Provide the [x, y] coordinate of the cell's center where the given text is located.  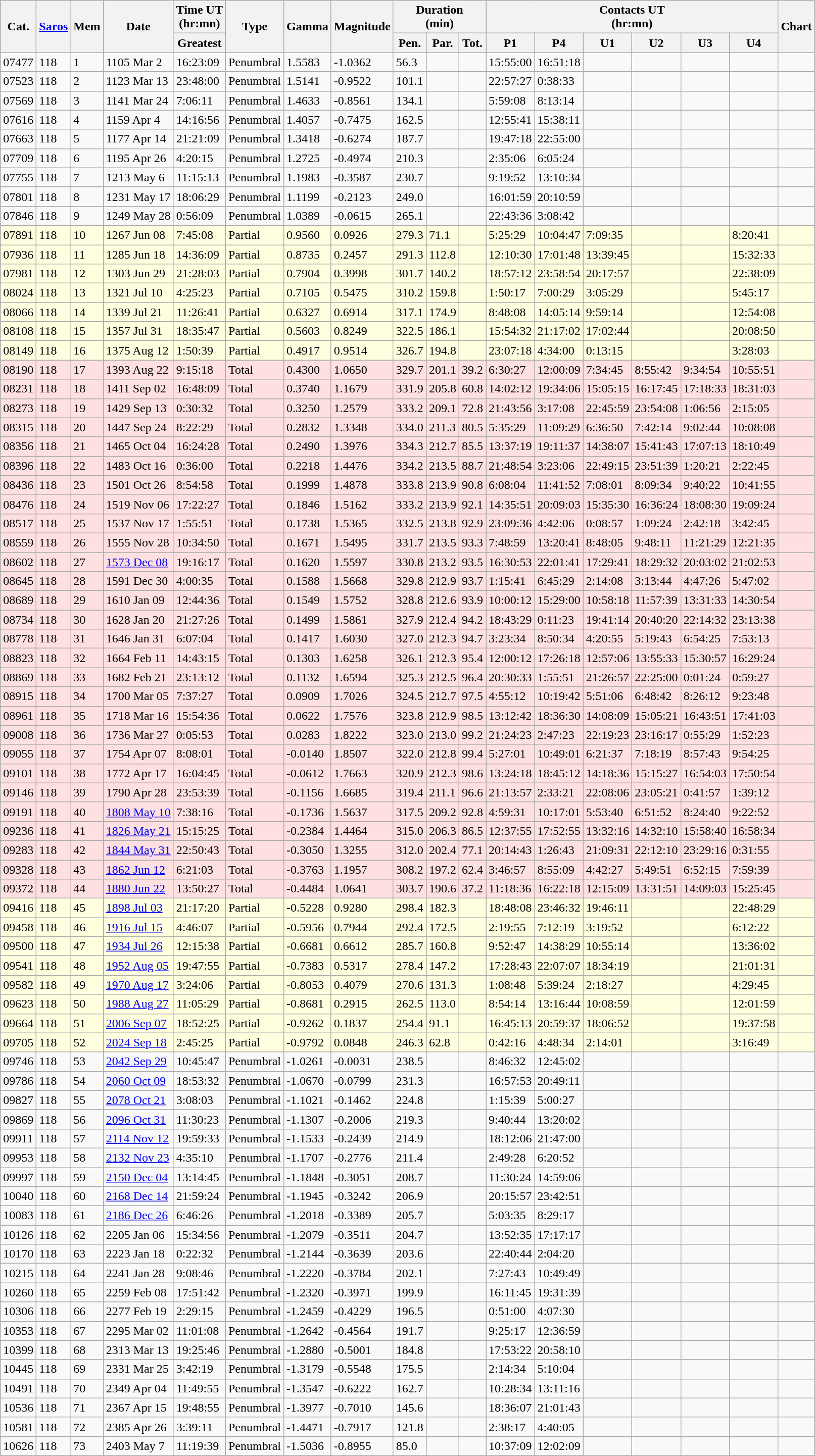
94.7 [472, 639]
08315 [18, 427]
-0.0612 [308, 773]
1808 May 10 [138, 812]
15:41:43 [656, 446]
1.1957 [362, 869]
254.4 [409, 1023]
92.9 [472, 523]
162.5 [409, 120]
246.3 [409, 1042]
33 [87, 677]
20:30:33 [510, 677]
11:49:55 [199, 1388]
14:36:09 [199, 254]
1 [87, 62]
5:27:01 [510, 754]
18:48:08 [510, 908]
326.7 [409, 350]
Cat. [18, 26]
7:12:19 [559, 927]
5:10:04 [559, 1369]
1.8507 [362, 754]
9:34:54 [705, 370]
18:10:49 [754, 446]
11:30:23 [199, 1119]
4:47:26 [705, 581]
9 [87, 216]
19:25:46 [199, 1350]
Type [255, 26]
10626 [18, 1446]
1501 Oct 26 [138, 485]
1123 Mar 13 [138, 81]
10306 [18, 1312]
19:11:37 [559, 446]
-0.0031 [362, 1062]
3:39:11 [199, 1427]
09008 [18, 735]
13:39:45 [607, 254]
20:08:50 [754, 331]
07663 [18, 139]
0.1846 [308, 504]
334.2 [409, 466]
6:52:15 [705, 869]
1.3418 [308, 139]
194.8 [443, 350]
07569 [18, 101]
1141 Mar 24 [138, 101]
11:41:52 [559, 485]
319.4 [409, 792]
3 [87, 101]
5:49:51 [656, 869]
20:09:03 [559, 504]
1321 Jul 10 [138, 293]
14:38:29 [559, 946]
1285 Jun 18 [138, 254]
8:29:17 [559, 1216]
4:20:55 [607, 639]
2:38:17 [510, 1427]
16:45:13 [510, 1023]
0.2218 [308, 466]
37 [87, 754]
18:36:30 [559, 716]
1519 Nov 06 [138, 504]
U4 [754, 43]
09869 [18, 1119]
16:24:28 [199, 446]
1.5637 [362, 812]
199.9 [409, 1292]
5:25:29 [510, 235]
209.1 [443, 408]
-0.6681 [308, 946]
46 [87, 927]
9:48:11 [656, 542]
10:34:50 [199, 542]
13:12:42 [510, 716]
16 [87, 350]
0.2457 [362, 254]
23:29:16 [705, 850]
20:17:57 [607, 274]
331.9 [409, 389]
2241 Jan 28 [138, 1273]
1.6258 [362, 658]
56 [87, 1119]
16:58:34 [754, 831]
93.3 [472, 542]
317.5 [409, 812]
Pen. [409, 43]
21:01:31 [754, 966]
230.7 [409, 177]
6:21:03 [199, 869]
52 [87, 1042]
2385 Apr 26 [138, 1427]
1.5752 [362, 600]
308.2 [409, 869]
12:02:09 [559, 1446]
1970 Aug 17 [138, 985]
17:41:03 [754, 716]
2 [87, 81]
07523 [18, 81]
0.0926 [362, 235]
1736 Mar 27 [138, 735]
55 [87, 1100]
1393 Aug 22 [138, 370]
4:20:15 [199, 158]
18:34:19 [607, 966]
0:31:55 [754, 850]
98.6 [472, 773]
25 [87, 523]
18 [87, 389]
1:08:48 [510, 985]
147.2 [443, 966]
09191 [18, 812]
0:08:57 [607, 523]
10040 [18, 1196]
17:52:55 [559, 831]
-1.1307 [308, 1119]
2205 Jan 06 [138, 1235]
14:43:15 [199, 658]
7:45:08 [199, 235]
08066 [18, 312]
Magnitude [362, 26]
08024 [18, 293]
38 [87, 773]
6:30:27 [510, 370]
21:27:26 [199, 620]
1844 May 31 [138, 850]
15:15:25 [199, 831]
162.7 [409, 1388]
09746 [18, 1062]
312.0 [409, 850]
10:49:49 [559, 1273]
23:58:54 [559, 274]
12:15:09 [607, 889]
1:06:56 [705, 408]
-1.1021 [308, 1100]
2313 Mar 13 [138, 1350]
07709 [18, 158]
-0.6274 [362, 139]
11:26:41 [199, 312]
298.4 [409, 908]
07936 [18, 254]
90.8 [472, 485]
13:11:16 [559, 1388]
0.9280 [362, 908]
13:31:51 [656, 889]
-0.5956 [308, 927]
16:01:59 [510, 196]
182.3 [443, 908]
70 [87, 1388]
1.5861 [362, 620]
1682 Feb 21 [138, 677]
22:14:32 [705, 620]
210.3 [409, 158]
-0.5228 [308, 908]
1:39:12 [754, 792]
187.7 [409, 139]
92.8 [472, 812]
-0.8053 [308, 985]
1.5668 [362, 581]
09827 [18, 1100]
1.6685 [362, 792]
334.0 [409, 427]
0.8735 [308, 254]
191.7 [409, 1331]
44 [87, 889]
07801 [18, 196]
Tot. [472, 43]
0.3740 [308, 389]
2:35:06 [510, 158]
270.6 [409, 985]
20:03:02 [705, 562]
1934 Jul 26 [138, 946]
1.5597 [362, 562]
08356 [18, 446]
334.3 [409, 446]
2006 Sep 07 [138, 1023]
13:52:35 [510, 1235]
1.1199 [308, 196]
4:55:12 [510, 696]
17:18:33 [705, 389]
5:03:35 [510, 1216]
17:01:48 [559, 254]
205.7 [409, 1216]
-0.5001 [362, 1350]
4:00:35 [199, 581]
291.3 [409, 254]
2:14:34 [510, 1369]
2132 Nov 23 [138, 1158]
1.3348 [362, 427]
14:38:07 [607, 446]
22:55:00 [559, 139]
19:47:18 [510, 139]
1.7576 [362, 716]
67 [87, 1331]
1.4057 [308, 120]
-1.1533 [308, 1138]
22:50:43 [199, 850]
11:30:24 [510, 1177]
0.0848 [362, 1042]
3:05:29 [607, 293]
56.3 [409, 62]
14:59:06 [559, 1177]
8:09:34 [656, 485]
08396 [18, 466]
2:14:01 [607, 1042]
98.5 [472, 716]
10170 [18, 1254]
22:08:06 [607, 792]
8:48:08 [510, 312]
327.0 [409, 639]
209.2 [443, 812]
14:09:03 [705, 889]
45 [87, 908]
5:39:24 [559, 985]
249.0 [409, 196]
5 [87, 139]
08436 [18, 485]
1:15:41 [510, 581]
16:30:53 [510, 562]
0.9560 [308, 235]
14:02:12 [510, 389]
23:13:38 [754, 620]
323.8 [409, 716]
23:13:12 [199, 677]
1.5162 [362, 504]
10:37:09 [510, 1446]
201.1 [443, 370]
18:06:52 [607, 1023]
323.0 [409, 735]
184.8 [409, 1350]
12:00:09 [559, 370]
1105 Mar 2 [138, 62]
-0.2006 [362, 1119]
17:26:18 [559, 658]
0:05:53 [199, 735]
175.5 [409, 1369]
1177 Apr 14 [138, 139]
11:18:36 [510, 889]
1195 Apr 26 [138, 158]
93.7 [472, 581]
47 [87, 946]
3:08:03 [199, 1100]
1.3255 [362, 850]
315.0 [409, 831]
7:38:16 [199, 812]
9:54:25 [754, 754]
54 [87, 1081]
08961 [18, 716]
0.0622 [308, 716]
204.7 [409, 1235]
3:42:45 [754, 523]
121.8 [409, 1427]
69 [87, 1369]
15:25:45 [754, 889]
08517 [18, 523]
15:32:33 [754, 254]
20:14:43 [510, 850]
-0.7917 [362, 1427]
12 [87, 274]
0.5317 [362, 966]
1303 Jun 29 [138, 274]
0.1999 [308, 485]
07755 [18, 177]
48 [87, 966]
1.5495 [362, 542]
1591 Dec 30 [138, 581]
1:26:43 [559, 850]
2:14:08 [607, 581]
-0.4229 [362, 1312]
24 [87, 504]
8:24:40 [705, 812]
72.8 [472, 408]
18:52:25 [199, 1023]
15:54:32 [510, 331]
-1.4471 [308, 1427]
1267 Jun 08 [138, 235]
213.0 [443, 735]
U3 [705, 43]
322.5 [409, 331]
-1.1848 [308, 1177]
21:26:57 [607, 677]
-1.3547 [308, 1388]
10083 [18, 1216]
21:01:43 [559, 1408]
57 [87, 1138]
91.1 [443, 1023]
11:57:39 [656, 600]
23:16:17 [656, 735]
322.0 [409, 754]
17:53:22 [510, 1350]
17:29:41 [607, 562]
16:57:53 [510, 1081]
0.1588 [308, 581]
39 [87, 792]
19:47:55 [199, 966]
205.8 [443, 389]
0.1549 [308, 600]
14:35:51 [510, 504]
11:05:29 [199, 1004]
2:18:27 [607, 985]
-1.0362 [362, 62]
14 [87, 312]
16:22:18 [559, 889]
3:16:49 [754, 1042]
6:20:52 [559, 1158]
3:23:06 [559, 466]
23:51:39 [656, 466]
1772 Apr 17 [138, 773]
22:48:29 [754, 908]
292.4 [409, 927]
99.4 [472, 754]
09236 [18, 831]
1916 Jul 15 [138, 927]
65 [87, 1292]
320.9 [409, 773]
6:05:24 [559, 158]
23:09:36 [510, 523]
1718 Mar 16 [138, 716]
7:59:39 [754, 869]
41 [87, 831]
09055 [18, 754]
2042 Sep 29 [138, 1062]
39.2 [472, 370]
21:21:09 [199, 139]
73 [87, 1446]
-1.2642 [308, 1331]
09101 [18, 773]
Chart [796, 26]
09372 [18, 889]
1:20:21 [705, 466]
7:53:13 [754, 639]
15:35:30 [607, 504]
60.8 [472, 389]
-0.3389 [362, 1216]
12:54:08 [754, 312]
4 [87, 120]
9:40:22 [705, 485]
09582 [18, 985]
12:10:30 [510, 254]
0:01:24 [705, 677]
231.3 [409, 1081]
96.4 [472, 677]
159.8 [443, 293]
2186 Dec 26 [138, 1216]
8:46:32 [510, 1062]
-1.0261 [308, 1062]
2259 Feb 08 [138, 1292]
8:55:42 [656, 370]
07477 [18, 62]
-0.9262 [308, 1023]
8:54:14 [510, 1004]
08108 [18, 331]
11:19:39 [199, 1446]
6:51:52 [656, 812]
10:08:59 [607, 1004]
328.8 [409, 600]
12:57:06 [607, 658]
1880 Jun 22 [138, 889]
1610 Jan 09 [138, 600]
08689 [18, 600]
2:22:45 [754, 466]
16:11:45 [510, 1292]
92.1 [472, 504]
19:31:39 [559, 1292]
15:38:11 [559, 120]
1:50:39 [199, 350]
07616 [18, 120]
1.4476 [362, 466]
0:42:16 [510, 1042]
2223 Jan 18 [138, 1254]
224.8 [409, 1100]
1447 Sep 24 [138, 427]
7:27:43 [510, 1273]
190.6 [443, 889]
-0.0140 [308, 754]
1.6030 [362, 639]
0.1417 [308, 639]
1.4633 [308, 101]
2295 Mar 02 [138, 1331]
13:36:02 [754, 946]
326.1 [409, 658]
85.5 [472, 446]
11:01:08 [199, 1331]
93.9 [472, 600]
13 [87, 293]
09664 [18, 1023]
1249 May 28 [138, 216]
285.7 [409, 946]
21 [87, 446]
19:09:24 [754, 504]
7:42:14 [656, 427]
12:55:41 [510, 120]
72 [87, 1427]
-0.4564 [362, 1331]
Saros [54, 26]
6:08:04 [510, 485]
14:08:09 [607, 716]
1:50:17 [510, 293]
3:17:08 [559, 408]
0.3998 [362, 274]
09953 [18, 1158]
12:15:38 [199, 946]
2:45:25 [199, 1042]
-0.9522 [362, 81]
-0.8681 [308, 1004]
2:42:18 [705, 523]
Contacts UT(hr:mn) [632, 17]
20:15:57 [510, 1196]
15:29:00 [559, 600]
10581 [18, 1427]
22:43:36 [510, 216]
08823 [18, 658]
2060 Oct 09 [138, 1081]
1213 May 6 [138, 177]
U1 [607, 43]
0.5475 [362, 293]
13:55:33 [656, 658]
0.4917 [308, 350]
22:12:10 [656, 850]
0.7944 [362, 927]
10:58:18 [607, 600]
20:59:37 [559, 1023]
6 [87, 158]
18:29:32 [656, 562]
19:59:33 [199, 1138]
Date [138, 26]
19 [87, 408]
P4 [559, 43]
8:54:58 [199, 485]
-1.2018 [308, 1216]
0:36:00 [199, 466]
13:50:27 [199, 889]
14:30:54 [754, 600]
22 [87, 466]
59 [87, 1177]
0.3250 [308, 408]
1.2579 [362, 408]
-1.0670 [308, 1081]
1988 Aug 27 [138, 1004]
0.7904 [308, 274]
1.5141 [308, 81]
330.8 [409, 562]
1.1983 [308, 177]
19:34:06 [559, 389]
9:02:44 [705, 427]
Gamma [308, 26]
332.5 [409, 523]
21:24:23 [510, 735]
0:41:57 [705, 792]
28 [87, 581]
18:53:32 [199, 1081]
7:37:27 [199, 696]
18:57:12 [510, 274]
21:47:00 [559, 1138]
12:01:59 [754, 1004]
10:00:12 [510, 600]
16:36:24 [656, 504]
17:22:27 [199, 504]
0.0283 [308, 735]
09500 [18, 946]
09623 [18, 1004]
0.4079 [362, 985]
08602 [18, 562]
16:04:45 [199, 773]
-1.2880 [308, 1350]
10:41:55 [754, 485]
-0.7383 [308, 966]
3:08:42 [559, 216]
-0.3050 [308, 850]
22:01:41 [559, 562]
5:53:40 [607, 812]
213.2 [443, 562]
18:35:47 [199, 331]
-0.3587 [362, 177]
71.1 [443, 235]
2:33:21 [559, 792]
331.7 [409, 542]
-1.3977 [308, 1408]
2349 Apr 04 [138, 1388]
23:42:51 [559, 1196]
1.2725 [308, 158]
49 [87, 985]
186.1 [443, 331]
20:49:11 [559, 1081]
212.6 [443, 600]
20:58:10 [559, 1350]
21:48:54 [510, 466]
1.0641 [362, 889]
1628 Jan 20 [138, 620]
1:09:24 [656, 523]
2096 Oct 31 [138, 1119]
08645 [18, 581]
112.8 [443, 254]
9:22:52 [754, 812]
1573 Dec 08 [138, 562]
0:13:15 [607, 350]
16:23:09 [199, 62]
-0.0615 [362, 216]
0:38:33 [559, 81]
11:21:29 [705, 542]
2403 May 7 [138, 1446]
9:08:46 [199, 1273]
1664 Feb 11 [138, 658]
4:42:27 [607, 869]
3:13:44 [656, 581]
-1.3179 [308, 1369]
1.4878 [362, 485]
7:48:59 [510, 542]
17:07:13 [705, 446]
10 [87, 235]
18:31:03 [754, 389]
0.1620 [308, 562]
19:41:14 [607, 620]
09541 [18, 966]
3:46:57 [510, 869]
U2 [656, 43]
-1.2459 [308, 1312]
6:45:29 [559, 581]
08231 [18, 389]
7:34:45 [607, 370]
8:50:34 [559, 639]
0.1303 [308, 658]
0.2832 [308, 427]
94.2 [472, 620]
15 [87, 331]
16:54:03 [705, 773]
196.5 [409, 1312]
-0.4484 [308, 889]
4:29:45 [754, 985]
21:59:24 [199, 1196]
40 [87, 812]
1339 Jul 21 [138, 312]
213.8 [443, 523]
1.7663 [362, 773]
13:10:34 [559, 177]
145.6 [409, 1408]
Par. [443, 43]
310.2 [409, 293]
1:52:23 [754, 735]
5:59:08 [510, 101]
96.6 [472, 792]
23:54:08 [656, 408]
301.7 [409, 274]
18:06:29 [199, 196]
10:19:42 [559, 696]
15:54:36 [199, 716]
16:17:45 [656, 389]
5:47:02 [754, 581]
7 [87, 177]
0.5603 [308, 331]
8:57:43 [705, 754]
13:14:45 [199, 1177]
22:49:15 [607, 466]
23 [87, 485]
9:59:14 [607, 312]
2367 Apr 15 [138, 1408]
1.0650 [362, 370]
13:31:33 [705, 600]
21:13:57 [510, 792]
17:02:44 [607, 331]
0:56:09 [199, 216]
15:05:21 [656, 716]
11:09:29 [559, 427]
202.1 [409, 1273]
17:17:17 [559, 1235]
95.4 [472, 658]
22:40:44 [510, 1254]
113.0 [443, 1004]
-0.2123 [362, 196]
317.1 [409, 312]
-0.3511 [362, 1235]
10445 [18, 1369]
1.5583 [308, 62]
64 [87, 1273]
23:53:39 [199, 792]
-1.1707 [308, 1158]
1646 Jan 31 [138, 639]
15:05:15 [607, 389]
-0.1156 [308, 792]
23:05:21 [656, 792]
-0.8955 [362, 1446]
7:00:29 [559, 293]
19:46:11 [607, 908]
-0.9792 [308, 1042]
Time UT(hr:mn) [199, 17]
12:44:36 [199, 600]
9:19:52 [510, 177]
26 [87, 542]
07846 [18, 216]
206.9 [409, 1196]
93.5 [472, 562]
32 [87, 658]
-0.1736 [308, 812]
23:48:00 [199, 81]
0.6914 [362, 312]
0.1738 [308, 523]
1429 Sep 13 [138, 408]
15:15:27 [656, 773]
327.9 [409, 620]
-1.5036 [308, 1446]
-1.1945 [308, 1196]
77.1 [472, 850]
2331 Mar 25 [138, 1369]
08559 [18, 542]
-0.3051 [362, 1177]
80.5 [472, 427]
21:09:31 [607, 850]
2:29:15 [199, 1312]
2150 Dec 04 [138, 1177]
4:46:07 [199, 927]
1.3976 [362, 446]
324.5 [409, 696]
134.1 [409, 101]
08869 [18, 677]
22:38:09 [754, 274]
22:45:59 [607, 408]
29 [87, 600]
206.3 [443, 831]
37.2 [472, 889]
4:25:23 [199, 293]
-0.4974 [362, 158]
19:16:17 [199, 562]
8 [87, 196]
58 [87, 1158]
22:57:27 [510, 81]
4:48:34 [559, 1042]
1465 Oct 04 [138, 446]
211.3 [443, 427]
08915 [18, 696]
-0.2776 [362, 1158]
0.1837 [362, 1023]
-1.2079 [308, 1235]
85.0 [409, 1446]
6:46:26 [199, 1216]
9:40:44 [510, 1119]
4:40:05 [559, 1427]
07981 [18, 274]
5:00:27 [559, 1100]
16:48:09 [199, 389]
12:37:55 [510, 831]
11 [87, 254]
8:48:05 [607, 542]
7:08:01 [607, 485]
8:26:12 [705, 696]
-0.7475 [362, 120]
8:08:01 [199, 754]
18:08:30 [705, 504]
0:11:23 [559, 620]
18:12:06 [510, 1138]
5:19:43 [656, 639]
10260 [18, 1292]
10536 [18, 1408]
0:59:27 [754, 677]
279.3 [409, 235]
34 [87, 696]
-0.3763 [308, 869]
4:07:30 [559, 1312]
197.2 [443, 869]
0.1499 [308, 620]
13:24:18 [510, 773]
0.1132 [308, 677]
88.7 [472, 466]
86.5 [472, 831]
6:21:37 [607, 754]
238.5 [409, 1062]
2114 Nov 12 [138, 1138]
0.1671 [308, 542]
-1.2320 [308, 1292]
0:51:00 [510, 1312]
1862 Jun 12 [138, 869]
6:07:04 [199, 639]
0.6327 [308, 312]
214.9 [409, 1138]
53 [87, 1062]
17:28:43 [510, 966]
1555 Nov 28 [138, 542]
22:07:07 [559, 966]
71 [87, 1408]
15:30:57 [705, 658]
-0.2384 [308, 831]
19:37:58 [754, 1023]
1231 May 17 [138, 196]
09997 [18, 1177]
1.1679 [362, 389]
1375 Aug 12 [138, 350]
30 [87, 620]
2:15:05 [754, 408]
202.4 [443, 850]
10:28:34 [510, 1388]
12:21:35 [754, 542]
27 [87, 562]
08273 [18, 408]
1.0389 [308, 216]
16:29:24 [754, 658]
20:40:20 [656, 620]
17:50:54 [754, 773]
51 [87, 1023]
15:34:56 [199, 1235]
13:32:16 [607, 831]
7:18:19 [656, 754]
211.1 [443, 792]
9:15:18 [199, 370]
131.3 [443, 985]
-0.6222 [362, 1388]
-0.2439 [362, 1138]
3:23:34 [510, 639]
325.3 [409, 677]
08476 [18, 504]
17 [87, 370]
10:55:51 [754, 370]
1:15:39 [510, 1100]
-0.8561 [362, 101]
1.4464 [362, 831]
18:45:12 [559, 773]
172.5 [443, 927]
1159 Apr 4 [138, 120]
4:59:31 [510, 812]
11:15:13 [199, 177]
-1.2144 [308, 1254]
97.5 [472, 696]
20:10:59 [559, 196]
-0.3784 [362, 1273]
09146 [18, 792]
10:45:47 [199, 1062]
265.1 [409, 216]
2:04:20 [559, 1254]
208.7 [409, 1177]
219.3 [409, 1119]
42 [87, 850]
140.2 [443, 274]
66 [87, 1312]
10:17:01 [559, 812]
08149 [18, 350]
2024 Sep 18 [138, 1042]
3:28:03 [754, 350]
2277 Feb 19 [138, 1312]
12:36:59 [559, 1331]
0:30:32 [199, 408]
1.7026 [362, 696]
212.8 [443, 754]
-1.2220 [308, 1273]
08734 [18, 620]
0.7105 [308, 293]
12:00:12 [510, 658]
-0.3639 [362, 1254]
0.8249 [362, 331]
1411 Sep 02 [138, 389]
1790 Apr 28 [138, 792]
23:07:18 [510, 350]
6:12:22 [754, 927]
3:19:52 [607, 927]
99.2 [472, 735]
14:18:36 [607, 773]
1754 Apr 07 [138, 754]
8:55:09 [559, 869]
19:48:55 [199, 1408]
P1 [510, 43]
8:20:41 [754, 235]
2078 Oct 21 [138, 1100]
101.1 [409, 81]
7:06:11 [199, 101]
203.6 [409, 1254]
3:24:06 [199, 985]
Greatest [199, 43]
-0.7010 [362, 1408]
1700 Mar 05 [138, 696]
211.4 [409, 1158]
16:43:51 [705, 716]
262.5 [409, 1004]
1537 Nov 17 [138, 523]
-0.3242 [362, 1196]
15:58:40 [705, 831]
9:23:48 [754, 696]
60 [87, 1196]
1826 May 21 [138, 831]
09786 [18, 1081]
10:08:08 [754, 427]
09283 [18, 850]
10:49:01 [559, 754]
22:25:00 [656, 677]
6:48:42 [656, 696]
07891 [18, 235]
278.4 [409, 966]
31 [87, 639]
1952 Aug 05 [138, 966]
4:34:00 [559, 350]
62 [87, 1235]
212.4 [443, 620]
1483 Oct 16 [138, 466]
23:46:32 [559, 908]
5:51:06 [607, 696]
8:22:29 [199, 427]
18:43:29 [510, 620]
15:55:00 [510, 62]
6:54:25 [705, 639]
10:55:14 [607, 946]
61 [87, 1216]
329.8 [409, 581]
212.5 [443, 677]
62.8 [443, 1042]
62.4 [472, 869]
0:22:32 [199, 1254]
0.4300 [308, 370]
-0.1462 [362, 1100]
1.5365 [362, 523]
13:16:44 [559, 1004]
21:43:56 [510, 408]
333.8 [409, 485]
5:35:29 [510, 427]
7:09:35 [607, 235]
2:49:28 [510, 1158]
0.2490 [308, 446]
09705 [18, 1042]
09328 [18, 869]
-0.3971 [362, 1292]
0:55:29 [705, 735]
-0.0799 [362, 1081]
14:05:14 [559, 312]
10491 [18, 1388]
9:52:47 [510, 946]
329.7 [409, 370]
22:19:23 [607, 735]
9:25:17 [510, 1331]
14:32:10 [656, 831]
2:47:23 [559, 735]
10399 [18, 1350]
10126 [18, 1235]
303.7 [409, 889]
21:17:02 [559, 331]
8:13:14 [559, 101]
09458 [18, 927]
Duration(min) [440, 17]
2:19:55 [510, 927]
13:20:02 [559, 1119]
68 [87, 1350]
08190 [18, 370]
-0.5548 [362, 1369]
6:36:50 [607, 427]
1898 Jul 03 [138, 908]
20 [87, 427]
10:04:47 [559, 235]
35 [87, 716]
4:35:10 [199, 1158]
21:02:53 [754, 562]
4:42:06 [559, 523]
0.2915 [362, 1004]
50 [87, 1004]
5:45:17 [754, 293]
0.0909 [308, 696]
36 [87, 735]
0.6612 [362, 946]
09416 [18, 908]
63 [87, 1254]
21:28:03 [199, 274]
16:51:18 [559, 62]
10215 [18, 1273]
21:17:20 [199, 908]
160.8 [443, 946]
1.8222 [362, 735]
2168 Dec 14 [138, 1196]
174.9 [443, 312]
12:45:02 [559, 1062]
1.6594 [362, 677]
14:16:56 [199, 120]
09911 [18, 1138]
Mem [87, 26]
3:42:19 [199, 1369]
43 [87, 869]
0.9514 [362, 350]
18:36:07 [510, 1408]
10353 [18, 1331]
13:37:19 [510, 446]
13:20:41 [559, 542]
17:51:42 [199, 1292]
1357 Jul 31 [138, 331]
08778 [18, 639]
